Return the [X, Y] coordinate for the center point of the cell that contains the specified text.  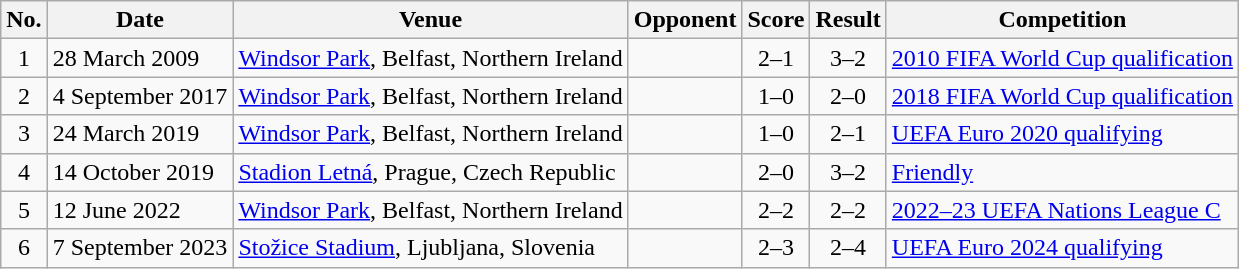
Stožice Stadium, Ljubljana, Slovenia [430, 248]
Competition [1062, 20]
4 September 2017 [140, 96]
4 [24, 172]
1 [24, 58]
Opponent [685, 20]
Score [776, 20]
24 March 2019 [140, 134]
2 [24, 96]
14 October 2019 [140, 172]
5 [24, 210]
3 [24, 134]
Result [848, 20]
28 March 2009 [140, 58]
2–3 [776, 248]
Friendly [1062, 172]
2022–23 UEFA Nations League C [1062, 210]
12 June 2022 [140, 210]
UEFA Euro 2024 qualifying [1062, 248]
Date [140, 20]
6 [24, 248]
UEFA Euro 2020 qualifying [1062, 134]
2010 FIFA World Cup qualification [1062, 58]
7 September 2023 [140, 248]
2–4 [848, 248]
Venue [430, 20]
2018 FIFA World Cup qualification [1062, 96]
Stadion Letná, Prague, Czech Republic [430, 172]
No. [24, 20]
